Search for the cell housing the specified text and yield its (X, Y) center coordinate. 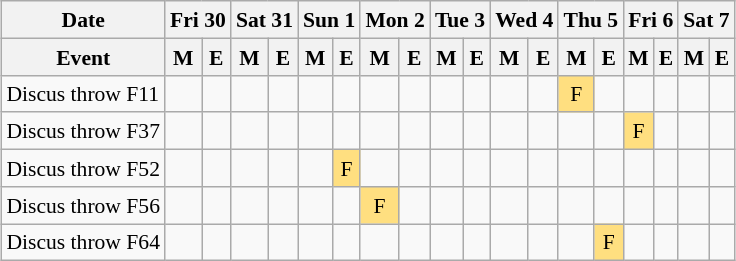
Date (83, 20)
Tue 3 (460, 20)
Discus throw F64 (83, 242)
Sat 7 (706, 20)
Sun 1 (329, 20)
Event (83, 56)
Discus throw F37 (83, 130)
Sat 31 (264, 20)
Thu 5 (590, 20)
Discus throw F56 (83, 204)
Wed 4 (524, 20)
Fri 30 (198, 20)
Fri 6 (650, 20)
Discus throw F52 (83, 168)
Discus throw F11 (83, 94)
Mon 2 (394, 20)
